Pinpoint the cell where the given text exists, returning its (X, Y) midpoint coordinate. 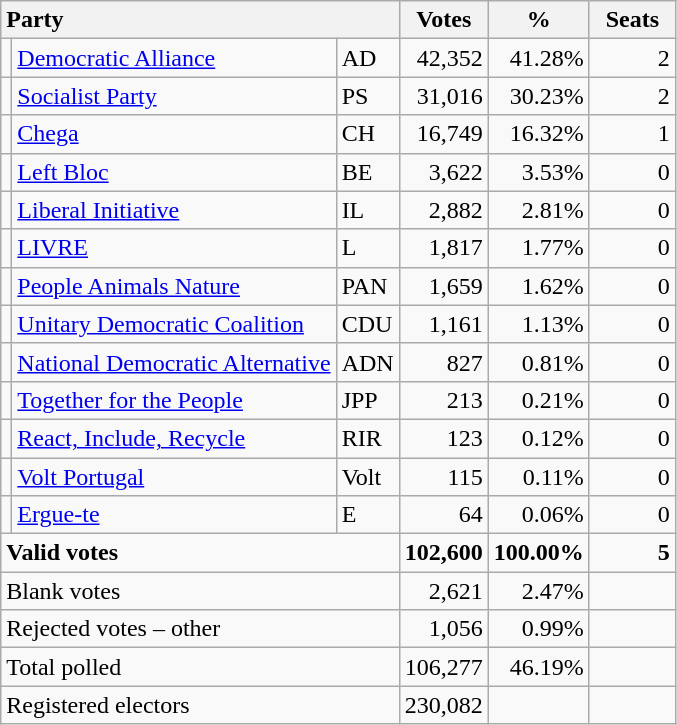
L (368, 248)
115 (444, 477)
0.81% (538, 362)
30.23% (538, 96)
16.32% (538, 134)
Valid votes (200, 553)
Democratic Alliance (174, 58)
Left Bloc (174, 172)
Total polled (200, 667)
RIR (368, 438)
106,277 (444, 667)
PS (368, 96)
31,016 (444, 96)
0.21% (538, 400)
Socialist Party (174, 96)
213 (444, 400)
0.06% (538, 515)
JPP (368, 400)
41.28% (538, 58)
100.00% (538, 553)
CH (368, 134)
3,622 (444, 172)
0.99% (538, 629)
LIVRE (174, 248)
230,082 (444, 705)
Votes (444, 20)
Ergue-te (174, 515)
5 (632, 553)
123 (444, 438)
Volt (368, 477)
1.62% (538, 286)
Rejected votes – other (200, 629)
Unitary Democratic Coalition (174, 324)
BE (368, 172)
E (368, 515)
1,659 (444, 286)
Blank votes (200, 591)
2,621 (444, 591)
CDU (368, 324)
Together for the People (174, 400)
ADN (368, 362)
1.77% (538, 248)
Volt Portugal (174, 477)
3.53% (538, 172)
46.19% (538, 667)
National Democratic Alternative (174, 362)
1.13% (538, 324)
64 (444, 515)
0.12% (538, 438)
1 (632, 134)
102,600 (444, 553)
42,352 (444, 58)
2.81% (538, 210)
16,749 (444, 134)
1,161 (444, 324)
Registered electors (200, 705)
PAN (368, 286)
Chega (174, 134)
Seats (632, 20)
0.11% (538, 477)
React, Include, Recycle (174, 438)
Liberal Initiative (174, 210)
IL (368, 210)
AD (368, 58)
People Animals Nature (174, 286)
827 (444, 362)
2,882 (444, 210)
Party (200, 20)
1,817 (444, 248)
2.47% (538, 591)
% (538, 20)
1,056 (444, 629)
